Identify which cell holds the provided text, then report its [x, y] central coordinate. 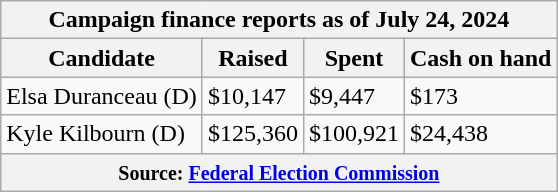
Source: Federal Election Commission [279, 172]
$173 [481, 96]
Candidate [102, 58]
Spent [354, 58]
Cash on hand [481, 58]
Campaign finance reports as of July 24, 2024 [279, 20]
$100,921 [354, 134]
Elsa Duranceau (D) [102, 96]
$125,360 [252, 134]
$9,447 [354, 96]
$10,147 [252, 96]
$24,438 [481, 134]
Kyle Kilbourn (D) [102, 134]
Raised [252, 58]
